Return the (x, y) coordinate for the center point of the cell that contains the specified text.  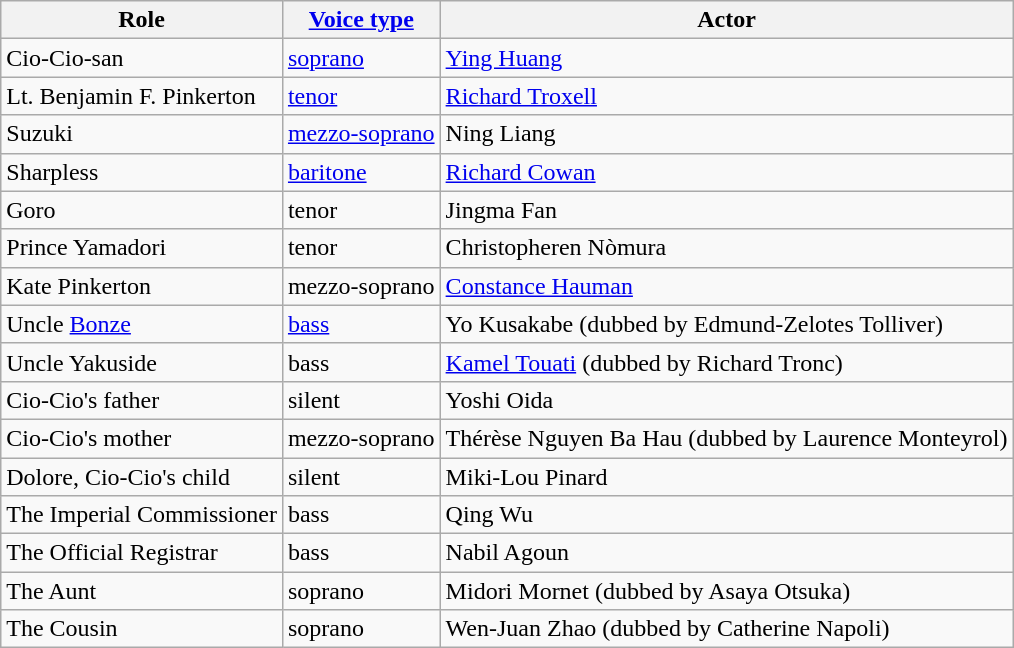
Nabil Agoun (726, 553)
Uncle Yakuside (142, 362)
Uncle Bonze (142, 324)
Cio-Cio-san (142, 58)
Cio-Cio's mother (142, 438)
Lt. Benjamin F. Pinkerton (142, 96)
Thérèse Nguyen Ba Hau (dubbed by Laurence Monteyrol) (726, 438)
The Official Registrar (142, 553)
Christopheren Nòmura (726, 248)
Yo Kusakabe (dubbed by Edmund-Zelotes Tolliver) (726, 324)
Yoshi Oida (726, 400)
The Imperial Commissioner (142, 515)
Qing Wu (726, 515)
Actor (726, 20)
Kamel Touati (dubbed by Richard Tronc) (726, 362)
Role (142, 20)
Suzuki (142, 134)
Ning Liang (726, 134)
Midori Mornet (dubbed by Asaya Otsuka) (726, 591)
Richard Cowan (726, 172)
The Aunt (142, 591)
Jingma Fan (726, 210)
Sharpless (142, 172)
Goro (142, 210)
Voice type (361, 20)
Cio-Cio's father (142, 400)
Constance Hauman (726, 286)
baritone (361, 172)
Dolore, Cio-Cio's child (142, 477)
The Cousin (142, 629)
Wen-Juan Zhao (dubbed by Catherine Napoli) (726, 629)
Miki-Lou Pinard (726, 477)
Ying Huang (726, 58)
Prince Yamadori (142, 248)
Kate Pinkerton (142, 286)
Richard Troxell (726, 96)
